Find where the given text appears and provide that cell's center as (X, Y) coordinate. 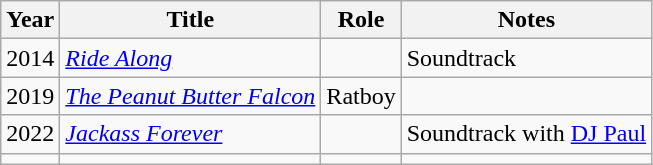
Notes (526, 20)
Year (30, 20)
Soundtrack with DJ Paul (526, 134)
Soundtrack (526, 58)
Role (361, 20)
Jackass Forever (190, 134)
Ratboy (361, 96)
Title (190, 20)
The Peanut Butter Falcon (190, 96)
Ride Along (190, 58)
2014 (30, 58)
2019 (30, 96)
2022 (30, 134)
